Identify which cell holds the provided text, then report its (x, y) central coordinate. 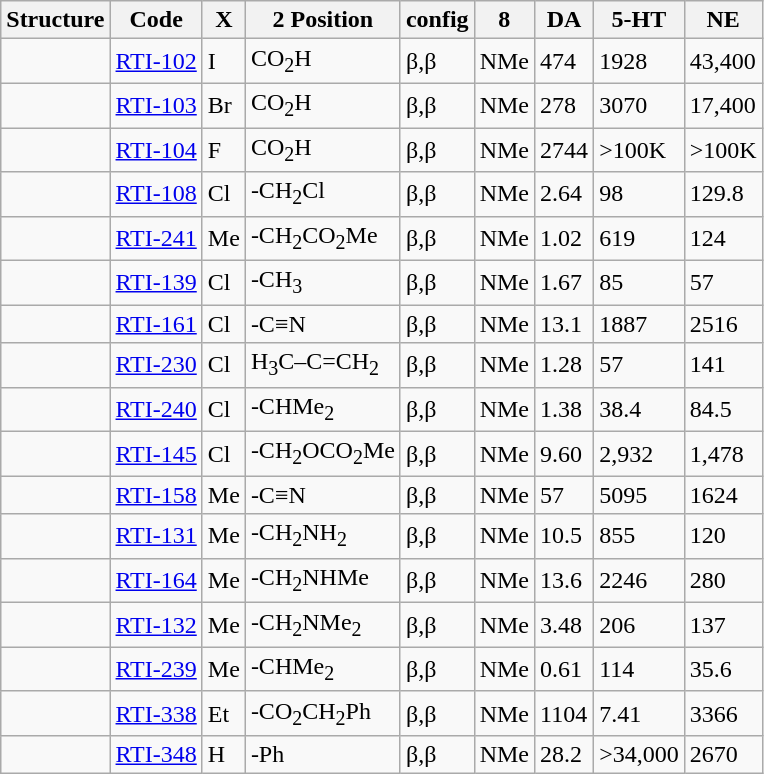
Structure (56, 20)
RTI-348 (156, 755)
38.4 (640, 409)
98 (640, 194)
-CH2OCO2Me (322, 454)
28.2 (564, 755)
129.8 (723, 194)
1,478 (723, 454)
config (437, 20)
206 (640, 625)
114 (640, 669)
141 (723, 365)
1.38 (564, 409)
5095 (640, 495)
1.28 (564, 365)
13.6 (564, 580)
RTI-161 (156, 324)
RTI-338 (156, 713)
RTI-158 (156, 495)
8 (504, 20)
3.48 (564, 625)
1928 (640, 61)
35.6 (723, 669)
2744 (564, 150)
-CO2CH2Ph (322, 713)
RTI-139 (156, 283)
0.61 (564, 669)
RTI-240 (156, 409)
3366 (723, 713)
17,400 (723, 105)
137 (723, 625)
120 (723, 536)
13.1 (564, 324)
Code (156, 20)
-CH2NHMe (322, 580)
RTI-145 (156, 454)
280 (723, 580)
855 (640, 536)
43,400 (723, 61)
-Ph (322, 755)
-CH2CO2Me (322, 238)
2516 (723, 324)
1104 (564, 713)
RTI-102 (156, 61)
X (224, 20)
9.60 (564, 454)
3070 (640, 105)
>34,000 (640, 755)
124 (723, 238)
2,932 (640, 454)
474 (564, 61)
85 (640, 283)
1624 (723, 495)
Br (224, 105)
7.41 (640, 713)
278 (564, 105)
F (224, 150)
RTI-132 (156, 625)
DA (564, 20)
1.02 (564, 238)
619 (640, 238)
RTI-241 (156, 238)
RTI-239 (156, 669)
RTI-230 (156, 365)
RTI-108 (156, 194)
Et (224, 713)
RTI-164 (156, 580)
H (224, 755)
1887 (640, 324)
RTI-103 (156, 105)
10.5 (564, 536)
-CH2NH2 (322, 536)
1.67 (564, 283)
2 Position (322, 20)
5-HT (640, 20)
-CH2Cl (322, 194)
-CH3 (322, 283)
2246 (640, 580)
2670 (723, 755)
84.5 (723, 409)
2.64 (564, 194)
H3C–C=CH2 (322, 365)
RTI-104 (156, 150)
I (224, 61)
RTI-131 (156, 536)
NE (723, 20)
-CH2NMe2 (322, 625)
